Locate the cell with the specified text and output its [x, y] center coordinate. 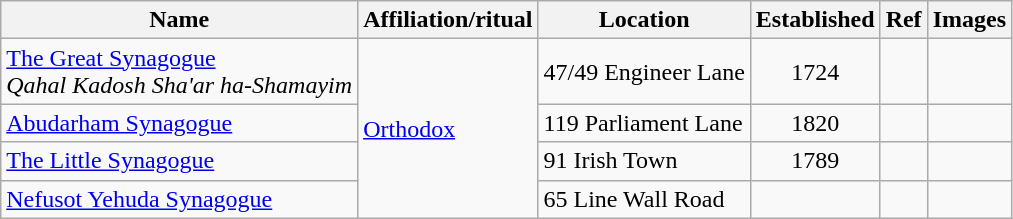
91 Irish Town [644, 161]
Images [969, 20]
Ref [904, 20]
Orthodox [448, 128]
Affiliation/ritual [448, 20]
47/49 Engineer Lane [644, 72]
1820 [815, 123]
The Little Synagogue [180, 161]
1789 [815, 161]
Abudarham Synagogue [180, 123]
Established [815, 20]
65 Line Wall Road [644, 199]
Nefusot Yehuda Synagogue [180, 199]
Name [180, 20]
1724 [815, 72]
The Great SynagogueQahal Kadosh Sha'ar ha-Shamayim [180, 72]
Location [644, 20]
119 Parliament Lane [644, 123]
